Detect which cell encompasses the target text, then output its (x, y) center coordinate. 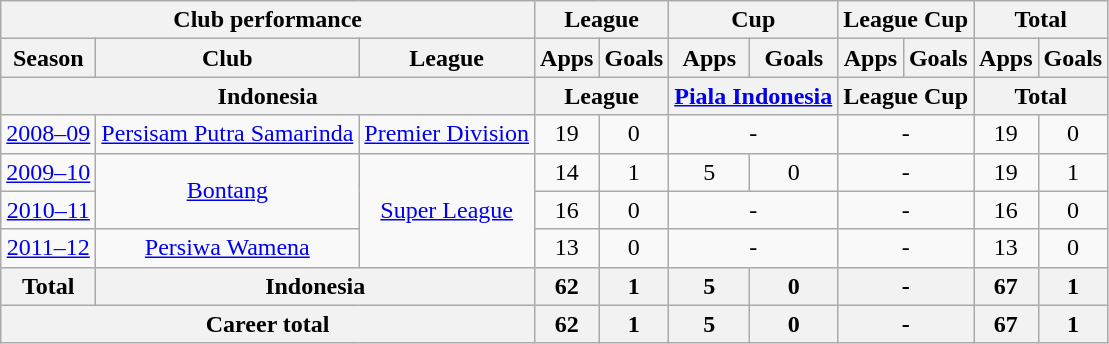
Bontang (228, 191)
Season (48, 58)
Super League (447, 210)
Career total (268, 324)
Piala Indonesia (754, 96)
2009–10 (48, 172)
2011–12 (48, 248)
Persiwa Wamena (228, 248)
2010–11 (48, 210)
Premier Division (447, 134)
Persisam Putra Samarinda (228, 134)
14 (567, 172)
Club performance (268, 20)
2008–09 (48, 134)
Club (228, 58)
Cup (754, 20)
